Provide the [x, y] coordinate of the cell's center where the given text is located.  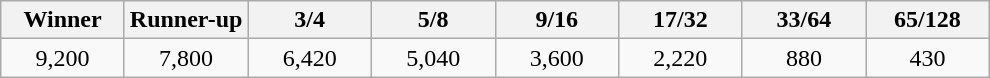
3/4 [310, 20]
6,420 [310, 58]
3,600 [557, 58]
33/64 [804, 20]
2,220 [681, 58]
5,040 [433, 58]
Runner-up [186, 20]
7,800 [186, 58]
Winner [63, 20]
880 [804, 58]
9,200 [63, 58]
65/128 [928, 20]
9/16 [557, 20]
430 [928, 58]
17/32 [681, 20]
5/8 [433, 20]
